For the text-containing cell, return its midpoint in (x, y) coordinate format. 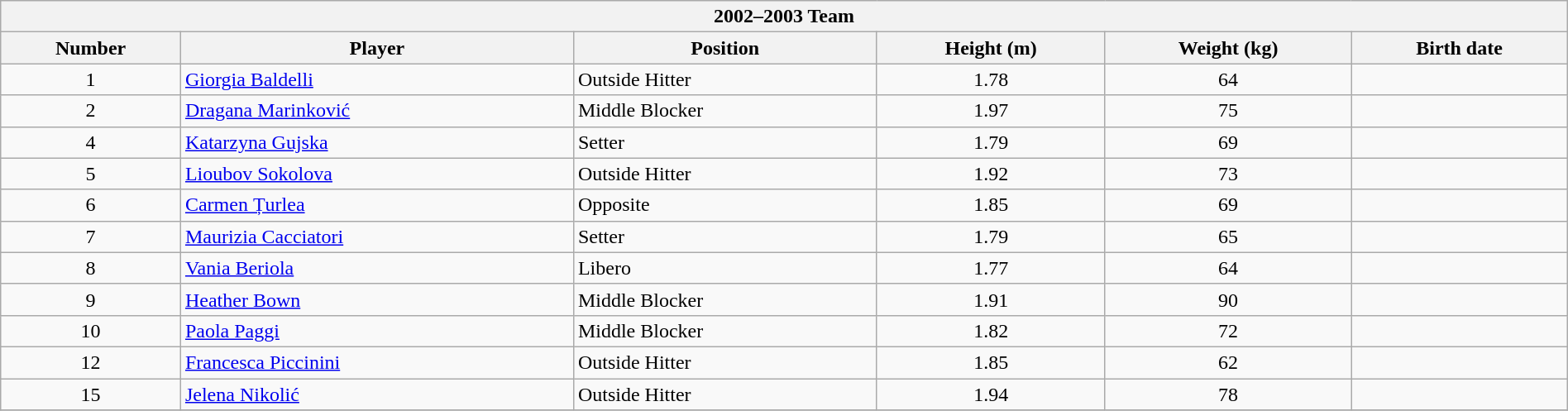
2 (91, 111)
12 (91, 362)
Katarzyna Gujska (377, 142)
5 (91, 174)
10 (91, 331)
8 (91, 268)
90 (1227, 299)
Vania Beriola (377, 268)
Paola Paggi (377, 331)
Carmen Țurlea (377, 205)
65 (1227, 237)
1.92 (991, 174)
Jelena Nikolić (377, 394)
Birth date (1459, 48)
9 (91, 299)
Giorgia Baldelli (377, 79)
Position (724, 48)
1.97 (991, 111)
1 (91, 79)
Player (377, 48)
1.77 (991, 268)
75 (1227, 111)
1.91 (991, 299)
4 (91, 142)
7 (91, 237)
1.78 (991, 79)
Opposite (724, 205)
Francesca Piccinini (377, 362)
62 (1227, 362)
Maurizia Cacciatori (377, 237)
Number (91, 48)
6 (91, 205)
Weight (kg) (1227, 48)
15 (91, 394)
73 (1227, 174)
78 (1227, 394)
Heather Bown (377, 299)
72 (1227, 331)
1.82 (991, 331)
Height (m) (991, 48)
Libero (724, 268)
2002–2003 Team (784, 17)
1.94 (991, 394)
Lioubov Sokolova (377, 174)
Dragana Marinković (377, 111)
